Search for the cell housing the specified text and yield its (x, y) center coordinate. 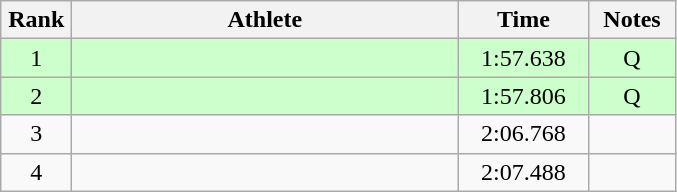
1 (36, 58)
1:57.806 (524, 96)
Notes (632, 20)
Athlete (265, 20)
1:57.638 (524, 58)
2:07.488 (524, 172)
3 (36, 134)
Rank (36, 20)
Time (524, 20)
4 (36, 172)
2:06.768 (524, 134)
2 (36, 96)
